Output the [X, Y] coordinate of the center of the cell containing the given text.  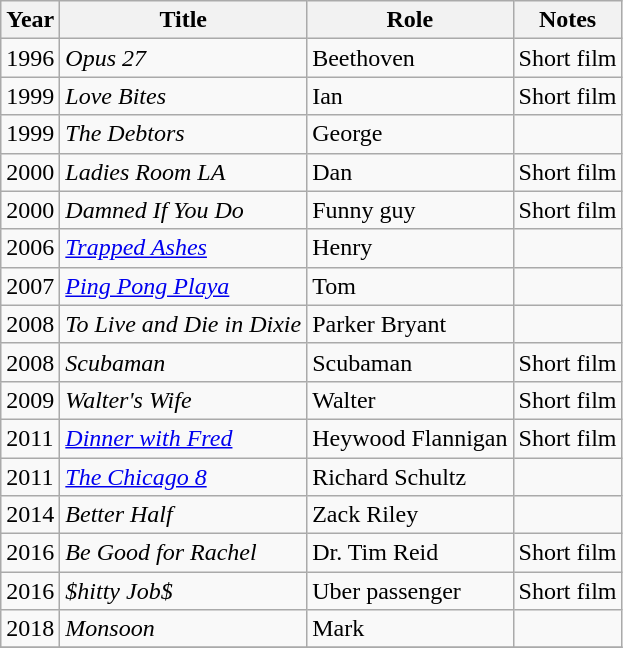
Be Good for Rachel [184, 553]
Walter [410, 400]
Uber passenger [410, 591]
Funny guy [410, 210]
Opus 27 [184, 58]
Dinner with Fred [184, 438]
Heywood Flannigan [410, 438]
Trapped Ashes [184, 248]
Love Bites [184, 96]
Walter's Wife [184, 400]
Parker Bryant [410, 324]
Dan [410, 172]
Ian [410, 96]
Tom [410, 286]
The Chicago 8 [184, 477]
The Debtors [184, 134]
Damned If You Do [184, 210]
1996 [30, 58]
Ping Pong Playa [184, 286]
To Live and Die in Dixie [184, 324]
Beethoven [410, 58]
2009 [30, 400]
2014 [30, 515]
Better Half [184, 515]
Zack Riley [410, 515]
Monsoon [184, 629]
Title [184, 20]
2006 [30, 248]
2018 [30, 629]
Ladies Room LA [184, 172]
Henry [410, 248]
Mark [410, 629]
Dr. Tim Reid [410, 553]
2007 [30, 286]
Richard Schultz [410, 477]
Notes [568, 20]
Role [410, 20]
Year [30, 20]
$hitty Job$ [184, 591]
George [410, 134]
